Return (X, Y) of the center of cell containing provided text 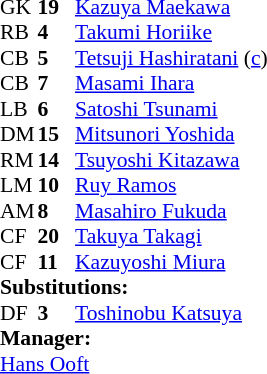
AM (19, 211)
5 (57, 58)
20 (57, 237)
15 (57, 135)
6 (57, 109)
RM (19, 160)
RB (19, 33)
LB (19, 109)
11 (57, 262)
7 (57, 83)
4 (57, 33)
3 (57, 313)
10 (57, 185)
DF (19, 313)
DM (19, 135)
LM (19, 185)
14 (57, 160)
8 (57, 211)
